Pinpoint the cell where the given text exists, returning its [x, y] midpoint coordinate. 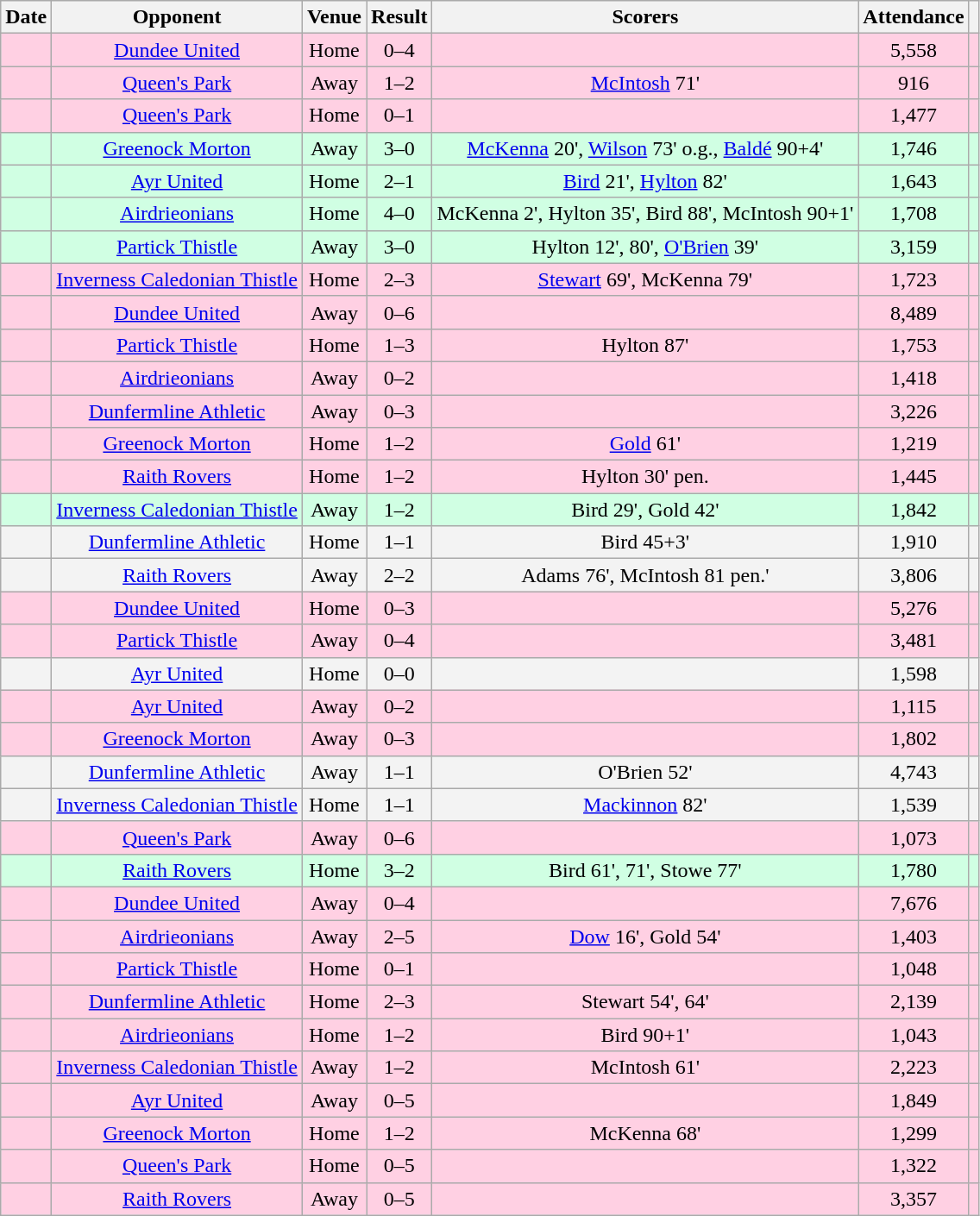
3,481 [914, 641]
1,708 [914, 214]
O'Brien 52' [645, 772]
1,043 [914, 1035]
2–2 [399, 575]
Bird 90+1' [645, 1035]
2,223 [914, 1068]
Scorers [645, 17]
1,418 [914, 378]
Hylton 12', 80', O'Brien 39' [645, 247]
Opponent [178, 17]
McIntosh 71' [645, 83]
1,802 [914, 739]
1,910 [914, 542]
1,299 [914, 1133]
4,743 [914, 772]
Adams 76', McIntosh 81 pen.' [645, 575]
3,226 [914, 411]
1,539 [914, 805]
1,403 [914, 936]
McKenna 20', Wilson 73' o.g., Baldé 90+4' [645, 148]
Mackinnon 82' [645, 805]
Stewart 54', 64' [645, 1002]
Bird 61', 71', Stowe 77' [645, 870]
1,048 [914, 969]
1,219 [914, 444]
7,676 [914, 903]
5,558 [914, 50]
Bird 29', Gold 42' [645, 510]
1,780 [914, 870]
2–5 [399, 936]
McKenna 2', Hylton 35', Bird 88', McIntosh 90+1' [645, 214]
3–2 [399, 870]
McKenna 68' [645, 1133]
Hylton 30' pen. [645, 477]
4–0 [399, 214]
McIntosh 61' [645, 1068]
1,115 [914, 706]
1,477 [914, 116]
5,276 [914, 608]
1,322 [914, 1166]
1,723 [914, 279]
0–0 [399, 674]
1,842 [914, 510]
1,849 [914, 1100]
3,806 [914, 575]
Hylton 87' [645, 345]
1,746 [914, 148]
1,598 [914, 674]
1,073 [914, 837]
1,753 [914, 345]
Stewart 69', McKenna 79' [645, 279]
Bird 21', Hylton 82' [645, 181]
Venue [334, 17]
Attendance [914, 17]
1,445 [914, 477]
3,357 [914, 1199]
1–3 [399, 345]
2,139 [914, 1002]
8,489 [914, 312]
916 [914, 83]
Bird 45+3' [645, 542]
2–1 [399, 181]
Result [399, 17]
Date [26, 17]
3,159 [914, 247]
Dow 16', Gold 54' [645, 936]
1,643 [914, 181]
Gold 61' [645, 444]
